From the cell containing the given text, extract its center point as [X, Y] coordinate. 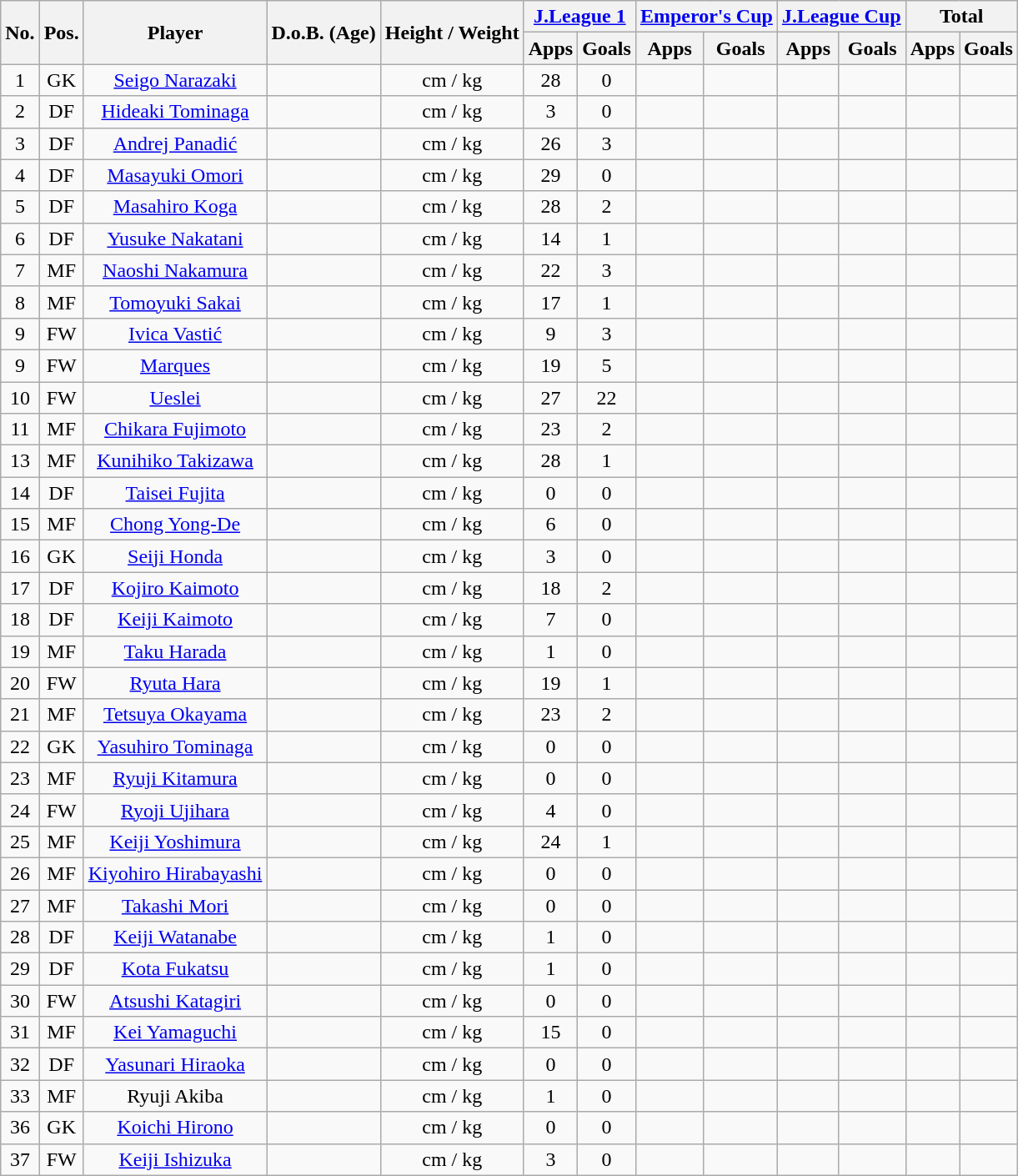
37 [20, 1159]
Keiji Watanabe [175, 937]
Kiyohiro Hirabayashi [175, 873]
Ryuta Hara [175, 683]
Yusuke Nakatani [175, 239]
Taku Harada [175, 651]
Total [961, 17]
Kota Fukatsu [175, 969]
Yasunari Hiraoka [175, 1064]
Yasuhiro Tominaga [175, 746]
Keiji Ishizuka [175, 1159]
Masahiro Koga [175, 207]
Ryuji Kitamura [175, 778]
Kei Yamaguchi [175, 1033]
32 [20, 1064]
J.League 1 [579, 17]
10 [20, 398]
31 [20, 1033]
Takashi Mori [175, 905]
Seiji Honda [175, 556]
Player [175, 33]
Emperor's Cup [706, 17]
25 [20, 842]
Kojiro Kaimoto [175, 588]
Pos. [62, 33]
No. [20, 33]
11 [20, 430]
Tetsuya Okayama [175, 715]
Naoshi Nakamura [175, 270]
Atsushi Katagiri [175, 1001]
Keiji Kaimoto [175, 620]
21 [20, 715]
Ueslei [175, 398]
8 [20, 302]
Ryoji Ujihara [175, 810]
16 [20, 556]
Kunihiko Takizawa [175, 461]
Tomoyuki Sakai [175, 302]
Andrej Panadić [175, 143]
Height / Weight [452, 33]
Marques [175, 365]
Ivica Vastić [175, 334]
Hideaki Tominaga [175, 112]
Ryuji Akiba [175, 1096]
Seigo Narazaki [175, 80]
20 [20, 683]
J.League Cup [841, 17]
Masayuki Omori [175, 175]
Taisei Fujita [175, 493]
Keiji Yoshimura [175, 842]
Chong Yong-De [175, 525]
D.o.B. (Age) [323, 33]
Chikara Fujimoto [175, 430]
36 [20, 1128]
13 [20, 461]
Koichi Hirono [175, 1128]
33 [20, 1096]
30 [20, 1001]
